Find where the given text appears and provide that cell's center as [x, y] coordinate. 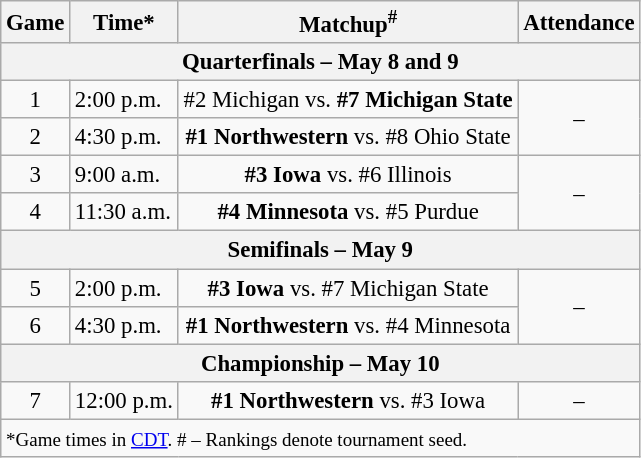
Semifinals – May 9 [320, 250]
Attendance [579, 22]
11:30 a.m. [124, 213]
Quarterfinals – May 8 and 9 [320, 62]
#2 Michigan vs. #7 Michigan State [348, 100]
3 [36, 175]
4 [36, 213]
12:00 p.m. [124, 400]
Game [36, 22]
2 [36, 137]
#4 Minnesota vs. #5 Purdue [348, 213]
*Game times in CDT. # – Rankings denote tournament seed. [320, 438]
1 [36, 100]
#3 Iowa vs. #6 Illinois [348, 175]
Time* [124, 22]
5 [36, 288]
Championship – May 10 [320, 363]
#1 Northwestern vs. #8 Ohio State [348, 137]
Matchup# [348, 22]
7 [36, 400]
9:00 a.m. [124, 175]
#1 Northwestern vs. #4 Minnesota [348, 325]
#1 Northwestern vs. #3 Iowa [348, 400]
6 [36, 325]
#3 Iowa vs. #7 Michigan State [348, 288]
